Extract the (x, y) coordinate from the center of the cell holding the provided text.  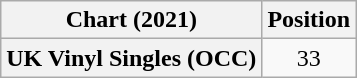
Chart (2021) (132, 20)
UK Vinyl Singles (OCC) (132, 58)
33 (309, 58)
Position (309, 20)
